Search for the cell housing the specified text and yield its [x, y] center coordinate. 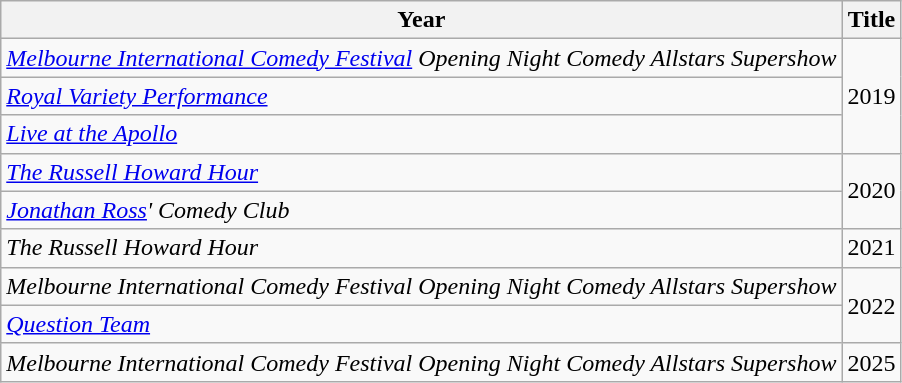
2020 [872, 191]
2021 [872, 248]
Jonathan Ross' Comedy Club [422, 210]
2019 [872, 96]
2022 [872, 305]
Title [872, 20]
2025 [872, 362]
Live at the Apollo [422, 134]
Royal Variety Performance [422, 96]
Question Team [422, 324]
Year [422, 20]
